Extract the (x, y) coordinate from the center of the cell holding the provided text.  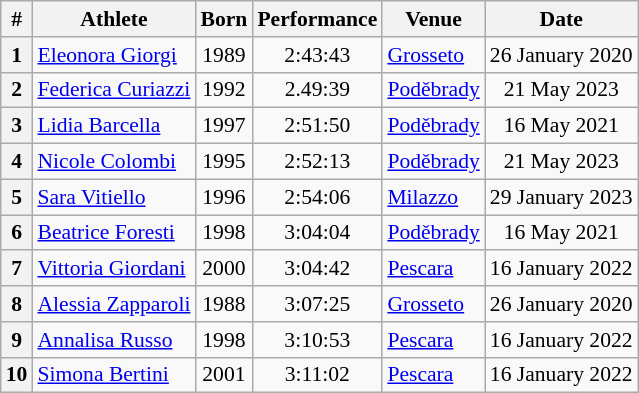
6 (17, 233)
29 January 2023 (562, 197)
2001 (224, 375)
1995 (224, 162)
1997 (224, 126)
2:54:06 (317, 197)
Vittoria Giordani (114, 269)
2.49:39 (317, 90)
Born (224, 19)
7 (17, 269)
9 (17, 340)
4 (17, 162)
Venue (433, 19)
2:43:43 (317, 55)
2 (17, 90)
3:11:02 (317, 375)
1 (17, 55)
Date (562, 19)
Federica Curiazzi (114, 90)
8 (17, 304)
5 (17, 197)
Performance (317, 19)
Beatrice Foresti (114, 233)
# (17, 19)
3:04:42 (317, 269)
1989 (224, 55)
1996 (224, 197)
Annalisa Russo (114, 340)
2:52:13 (317, 162)
3:04:04 (317, 233)
3:07:25 (317, 304)
Athlete (114, 19)
3:10:53 (317, 340)
Nicole Colombi (114, 162)
1988 (224, 304)
1992 (224, 90)
2:51:50 (317, 126)
Alessia Zapparoli (114, 304)
Sara Vitiello (114, 197)
3 (17, 126)
Lidia Barcella (114, 126)
10 (17, 375)
Eleonora Giorgi (114, 55)
2000 (224, 269)
Simona Bertini (114, 375)
Milazzo (433, 197)
